Output the [x, y] coordinate of the center of the cell containing the given text.  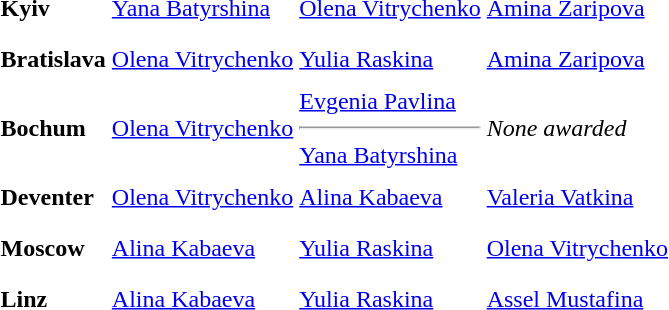
Amina Zaripova [577, 59]
Evgenia Pavlina Yana Batyrshina [390, 128]
None awarded [577, 128]
Valeria Vatkina [577, 197]
